Return the [X, Y] coordinate for the center point of the cell that contains the specified text.  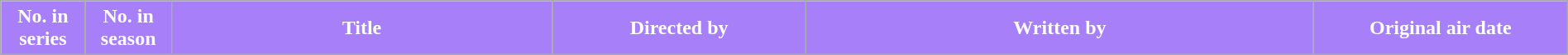
Directed by [680, 28]
Title [361, 28]
No. inseries [43, 28]
Original air date [1441, 28]
No. inseason [128, 28]
Written by [1060, 28]
